Search for the cell housing the specified text and yield its (X, Y) center coordinate. 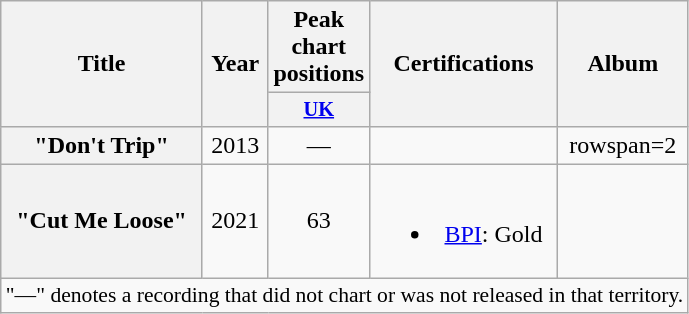
"Cut Me Loose" (102, 222)
2013 (235, 145)
"Don't Trip" (102, 145)
Certifications (464, 64)
UK (319, 110)
63 (319, 222)
Year (235, 64)
"—" denotes a recording that did not chart or was not released in that territory. (345, 296)
— (319, 145)
rowspan=2 (622, 145)
BPI: Gold (464, 222)
Album (622, 64)
Title (102, 64)
Peak chart positions (319, 47)
2021 (235, 222)
